Capture the cell that displays the provided text and extract its [X, Y] central coordinate. 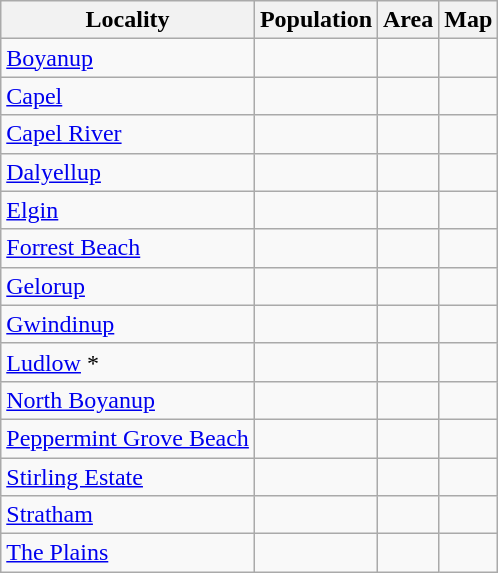
Map [468, 20]
Ludlow * [128, 362]
Locality [128, 20]
Stratham [128, 515]
Peppermint Grove Beach [128, 438]
Boyanup [128, 58]
The Plains [128, 553]
Capel River [128, 134]
North Boyanup [128, 400]
Forrest Beach [128, 248]
Elgin [128, 210]
Gwindinup [128, 324]
Dalyellup [128, 172]
Population [316, 20]
Gelorup [128, 286]
Stirling Estate [128, 477]
Area [408, 20]
Capel [128, 96]
